Search for the cell housing the specified text and yield its (x, y) center coordinate. 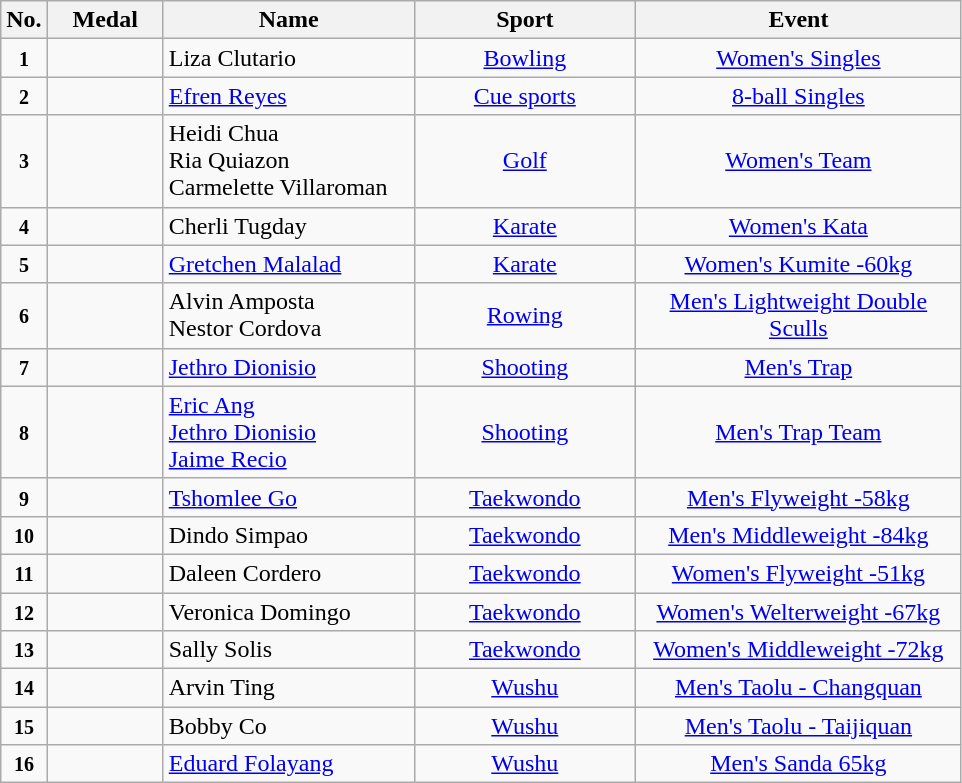
Men's Trap Team (798, 432)
7 (24, 367)
Men's Middleweight -84kg (798, 535)
Bowling (524, 58)
Efren Reyes (288, 96)
Event (798, 20)
Women's Singles (798, 58)
1 (24, 58)
Men's Lightweight Double Sculls (798, 316)
Dindo Simpao (288, 535)
Women's Kata (798, 226)
Bobby Co (288, 726)
Cue sports (524, 96)
Men's Taolu - Taijiquan (798, 726)
Sport (524, 20)
11 (24, 573)
3 (24, 161)
Women's Welterweight -67kg (798, 611)
Jethro Dionisio (288, 367)
Men's Taolu - Changquan (798, 688)
Eric AngJethro DionisioJaime Recio (288, 432)
Women's Team (798, 161)
10 (24, 535)
Veronica Domingo (288, 611)
13 (24, 650)
Women's Flyweight -51kg (798, 573)
Women's Middleweight -72kg (798, 650)
5 (24, 264)
Liza Clutario (288, 58)
Sally Solis (288, 650)
Rowing (524, 316)
2 (24, 96)
Name (288, 20)
14 (24, 688)
Alvin AmpostaNestor Cordova (288, 316)
8-ball Singles (798, 96)
9 (24, 497)
Men's Trap (798, 367)
Men's Flyweight -58kg (798, 497)
Medal (105, 20)
Tshomlee Go (288, 497)
Heidi ChuaRia QuiazonCarmelette Villaroman (288, 161)
Gretchen Malalad (288, 264)
16 (24, 764)
12 (24, 611)
8 (24, 432)
Men's Sanda 65kg (798, 764)
4 (24, 226)
No. (24, 20)
Arvin Ting (288, 688)
Eduard Folayang (288, 764)
15 (24, 726)
Cherli Tugday (288, 226)
6 (24, 316)
Golf (524, 161)
Daleen Cordero (288, 573)
Women's Kumite -60kg (798, 264)
